Provide the [x, y] coordinate of the cell's center where the given text is located.  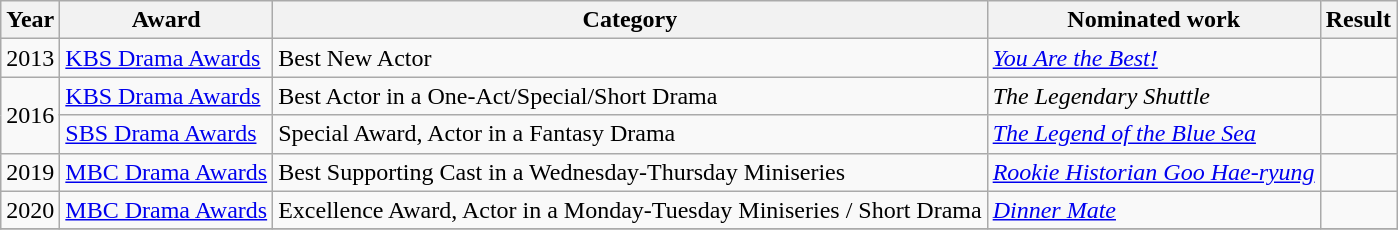
Dinner Mate [1154, 210]
Nominated work [1154, 20]
2013 [30, 58]
Best New Actor [630, 58]
You Are the Best! [1154, 58]
Excellence Award, Actor in a Monday-Tuesday Miniseries / Short Drama [630, 210]
SBS Drama Awards [166, 134]
Category [630, 20]
Best Actor in a One-Act/Special/Short Drama [630, 96]
Rookie Historian Goo Hae-ryung [1154, 172]
Result [1358, 20]
Best Supporting Cast in a Wednesday-Thursday Miniseries [630, 172]
2019 [30, 172]
The Legend of the Blue Sea [1154, 134]
Year [30, 20]
Award [166, 20]
Special Award, Actor in a Fantasy Drama [630, 134]
2020 [30, 210]
The Legendary Shuttle [1154, 96]
2016 [30, 115]
